Pinpoint the cell where the given text exists, returning its (X, Y) midpoint coordinate. 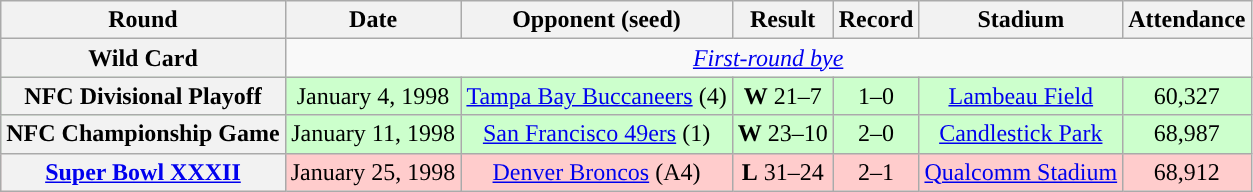
60,327 (1187, 96)
NFC Divisional Playoff (143, 96)
W 23–10 (782, 134)
W 21–7 (782, 96)
L 31–24 (782, 172)
January 4, 1998 (373, 96)
Lambeau Field (1021, 96)
Tampa Bay Buccaneers (4) (596, 96)
68,912 (1187, 172)
Stadium (1021, 20)
Record (876, 20)
2–0 (876, 134)
Wild Card (143, 58)
Qualcomm Stadium (1021, 172)
Candlestick Park (1021, 134)
First-round bye (768, 58)
Attendance (1187, 20)
2–1 (876, 172)
1–0 (876, 96)
Denver Broncos (A4) (596, 172)
January 25, 1998 (373, 172)
San Francisco 49ers (1) (596, 134)
Super Bowl XXXII (143, 172)
Date (373, 20)
NFC Championship Game (143, 134)
January 11, 1998 (373, 134)
Opponent (seed) (596, 20)
Round (143, 20)
68,987 (1187, 134)
Result (782, 20)
